For the text-containing cell, return its midpoint in [x, y] coordinate format. 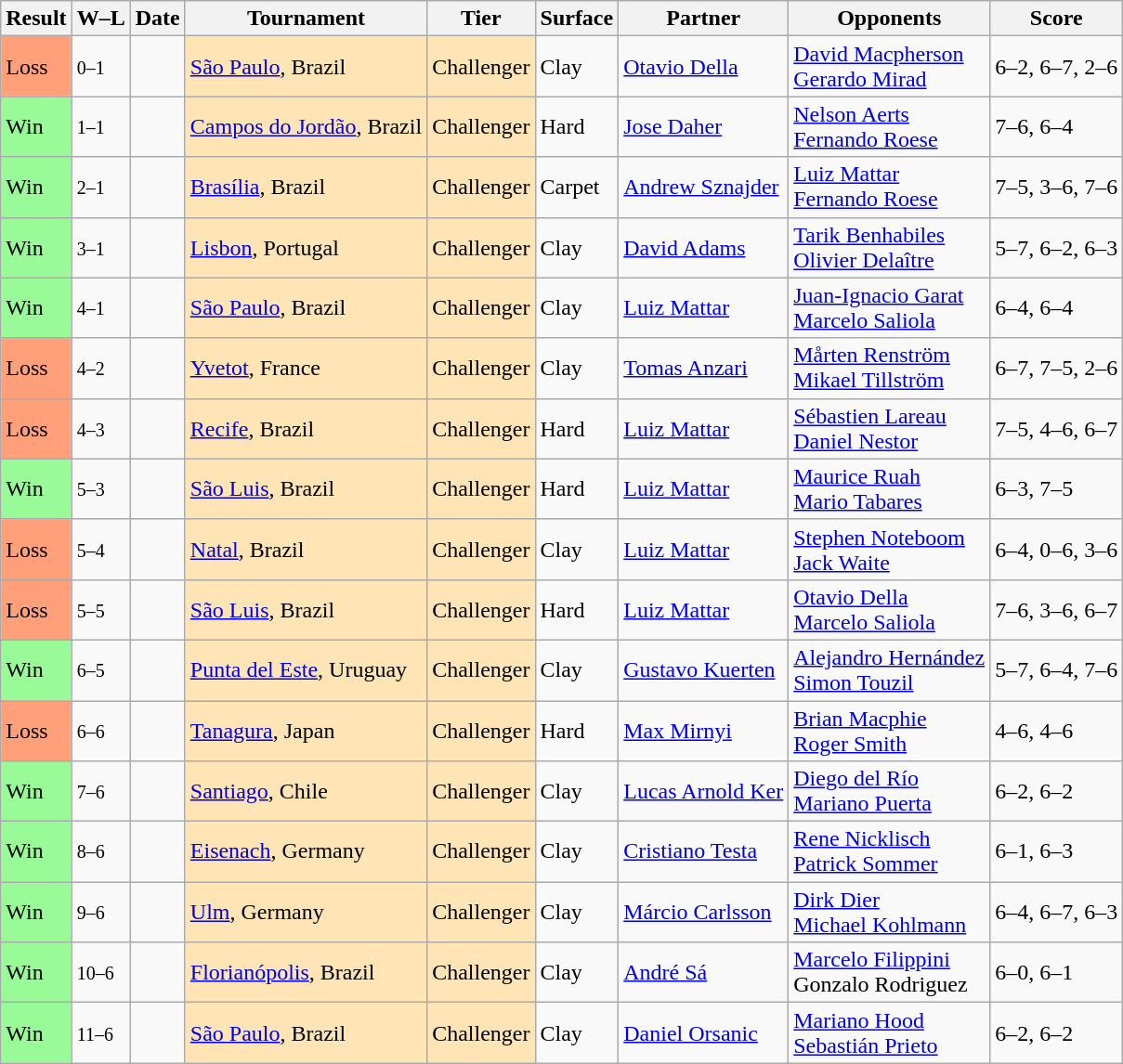
6–2, 6–7, 2–6 [1057, 67]
6–4, 0–6, 3–6 [1057, 550]
Lisbon, Portugal [306, 247]
Date [158, 19]
1–1 [100, 126]
Surface [577, 19]
Gustavo Kuerten [704, 670]
Tier [481, 19]
Tomas Anzari [704, 368]
Dirk Dier Michael Kohlmann [890, 912]
4–1 [100, 308]
2–1 [100, 188]
Otavio Della Marcelo Saliola [890, 609]
Cristiano Testa [704, 852]
3–1 [100, 247]
Tanagura, Japan [306, 730]
4–2 [100, 368]
André Sá [704, 973]
Sébastien Lareau Daniel Nestor [890, 429]
Tarik Benhabiles Olivier Delaître [890, 247]
Jose Daher [704, 126]
5–5 [100, 609]
Andrew Sznajder [704, 188]
8–6 [100, 852]
Diego del Río Mariano Puerta [890, 791]
11–6 [100, 1032]
Campos do Jordão, Brazil [306, 126]
Result [36, 19]
6–7, 7–5, 2–6 [1057, 368]
5–7, 6–4, 7–6 [1057, 670]
Ulm, Germany [306, 912]
5–7, 6–2, 6–3 [1057, 247]
10–6 [100, 973]
6–1, 6–3 [1057, 852]
5–3 [100, 488]
7–6, 3–6, 6–7 [1057, 609]
7–6 [100, 791]
6–6 [100, 730]
6–5 [100, 670]
Alejandro Hernández Simon Touzil [890, 670]
Partner [704, 19]
0–1 [100, 67]
9–6 [100, 912]
Nelson Aerts Fernando Roese [890, 126]
W–L [100, 19]
Rene Nicklisch Patrick Sommer [890, 852]
Tournament [306, 19]
7–6, 6–4 [1057, 126]
6–0, 6–1 [1057, 973]
6–4, 6–4 [1057, 308]
Luiz Mattar Fernando Roese [890, 188]
Natal, Brazil [306, 550]
Márcio Carlsson [704, 912]
Florianópolis, Brazil [306, 973]
Otavio Della [704, 67]
Mariano Hood Sebastián Prieto [890, 1032]
Brasília, Brazil [306, 188]
4–6, 4–6 [1057, 730]
4–3 [100, 429]
Juan-Ignacio Garat Marcelo Saliola [890, 308]
Punta del Este, Uruguay [306, 670]
Score [1057, 19]
Yvetot, France [306, 368]
Eisenach, Germany [306, 852]
Santiago, Chile [306, 791]
Lucas Arnold Ker [704, 791]
Max Mirnyi [704, 730]
Brian Macphie Roger Smith [890, 730]
Opponents [890, 19]
5–4 [100, 550]
Daniel Orsanic [704, 1032]
David Macpherson Gerardo Mirad [890, 67]
6–4, 6–7, 6–3 [1057, 912]
David Adams [704, 247]
Stephen Noteboom Jack Waite [890, 550]
Recife, Brazil [306, 429]
Marcelo Filippini Gonzalo Rodriguez [890, 973]
Maurice Ruah Mario Tabares [890, 488]
Carpet [577, 188]
7–5, 4–6, 6–7 [1057, 429]
7–5, 3–6, 7–6 [1057, 188]
6–3, 7–5 [1057, 488]
Mårten Renström Mikael Tillström [890, 368]
